Capture the cell that displays the provided text and extract its (x, y) central coordinate. 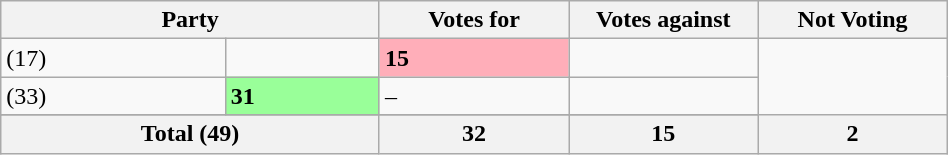
Votes against (664, 20)
(33) (113, 96)
2 (852, 134)
Party (190, 20)
Total (49) (190, 134)
(17) (113, 58)
32 (474, 134)
Votes for (474, 20)
– (474, 96)
Not Voting (852, 20)
31 (302, 96)
